Return (x, y) of the center of cell containing provided text 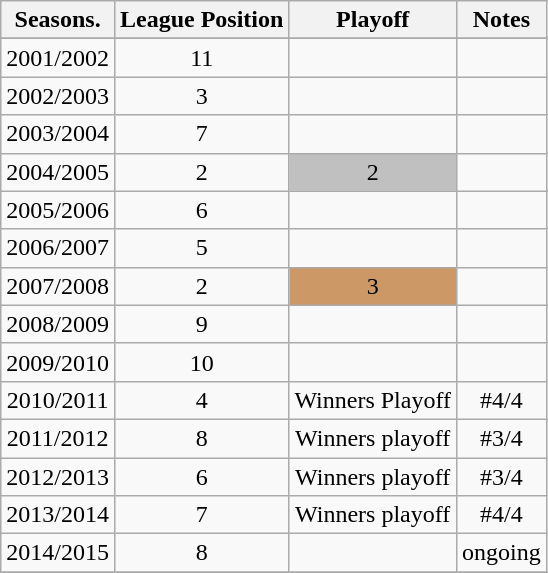
5 (201, 248)
4 (201, 400)
11 (201, 58)
2003/2004 (58, 134)
2001/2002 (58, 58)
ongoing (502, 553)
2002/2003 (58, 96)
9 (201, 324)
Notes (502, 20)
Seasons. (58, 20)
Playoff (373, 20)
2004/2005 (58, 172)
2013/2014 (58, 515)
2005/2006 (58, 210)
2008/2009 (58, 324)
2009/2010 (58, 362)
Winners Playoff (373, 400)
10 (201, 362)
2011/2012 (58, 438)
League Position (201, 20)
2014/2015 (58, 553)
2012/2013 (58, 477)
2006/2007 (58, 248)
2007/2008 (58, 286)
2010/2011 (58, 400)
